Identify which cell holds the provided text, then report its [X, Y] central coordinate. 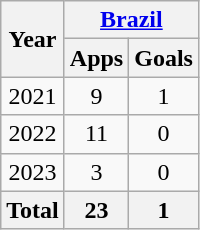
Apps [96, 58]
Year [33, 39]
11 [96, 134]
23 [96, 210]
Goals [164, 58]
2022 [33, 134]
2023 [33, 172]
3 [96, 172]
2021 [33, 96]
Brazil [131, 20]
9 [96, 96]
Total [33, 210]
